Identify which cell holds the provided text, then report its [X, Y] central coordinate. 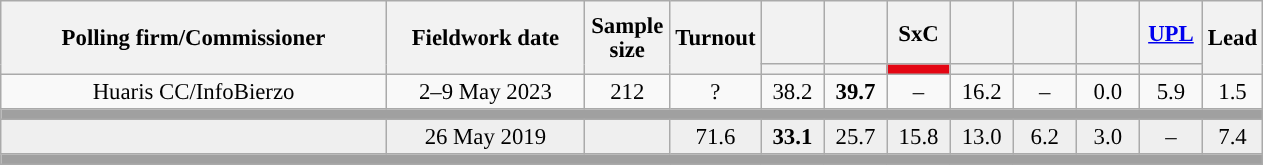
Turnout [716, 38]
SxC [918, 32]
1.5 [1232, 92]
6.2 [1044, 138]
212 [627, 92]
13.0 [982, 138]
16.2 [982, 92]
? [716, 92]
Huaris CC/InfoBierzo [194, 92]
38.2 [792, 92]
Polling firm/Commissioner [194, 38]
33.1 [792, 138]
15.8 [918, 138]
UPL [1170, 32]
5.9 [1170, 92]
7.4 [1232, 138]
0.0 [1108, 92]
Fieldwork date [485, 38]
3.0 [1108, 138]
Sample size [627, 38]
26 May 2019 [485, 138]
25.7 [856, 138]
Lead [1232, 38]
2–9 May 2023 [485, 92]
71.6 [716, 138]
39.7 [856, 92]
